Find where the given text appears and provide that cell's center as (X, Y) coordinate. 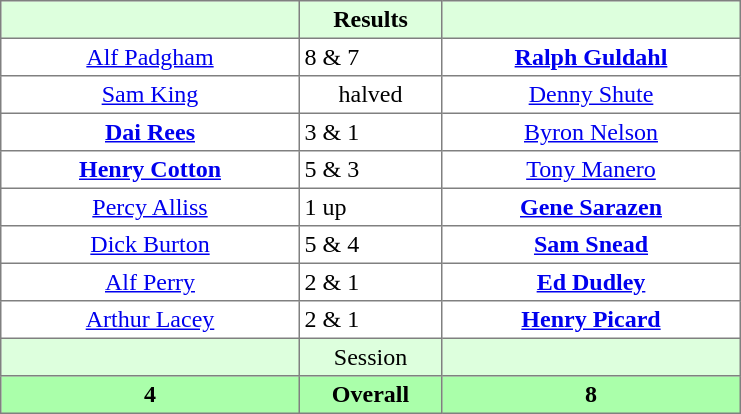
Denny Shute (591, 95)
1 up (370, 207)
Results (370, 20)
3 & 1 (370, 132)
Henry Picard (591, 320)
Session (370, 357)
8 & 7 (370, 57)
Henry Cotton (150, 170)
Overall (370, 395)
halved (370, 95)
Arthur Lacey (150, 320)
Sam King (150, 95)
Ed Dudley (591, 282)
5 & 3 (370, 170)
Percy Alliss (150, 207)
Dai Rees (150, 132)
Byron Nelson (591, 132)
Alf Perry (150, 282)
Gene Sarazen (591, 207)
Dick Burton (150, 245)
Ralph Guldahl (591, 57)
8 (591, 395)
5 & 4 (370, 245)
4 (150, 395)
Sam Snead (591, 245)
Tony Manero (591, 170)
Alf Padgham (150, 57)
